From the cell containing the given text, extract its center point as [x, y] coordinate. 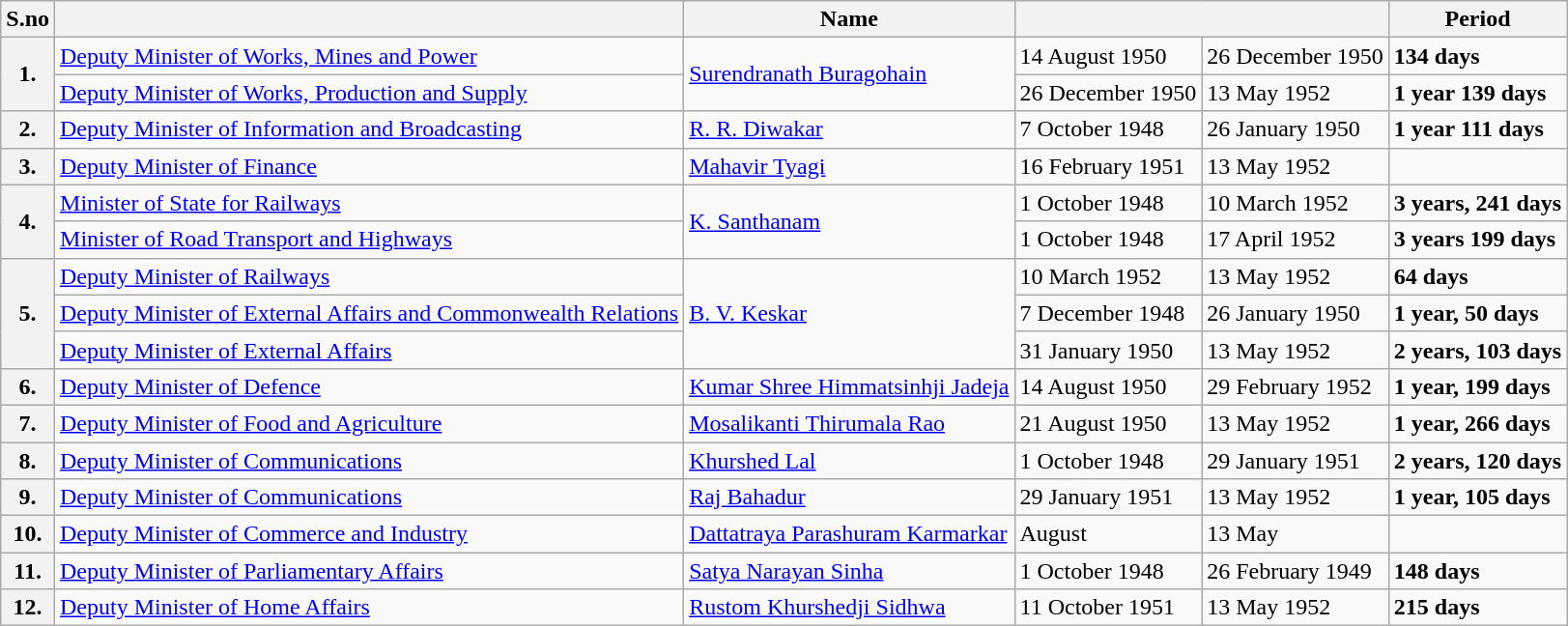
1 year, 50 days [1477, 313]
Name [849, 19]
29 February 1952 [1296, 386]
Deputy Minister of Commerce and Industry [369, 534]
1 year, 105 days [1477, 498]
Deputy Minister of Parliamentary Affairs [369, 571]
2 years, 103 days [1477, 350]
Deputy Minister of Finance [369, 166]
148 days [1477, 571]
7 October 1948 [1108, 129]
2. [28, 129]
Minister of State for Railways [369, 203]
Dattatraya Parashuram Karmarkar [849, 534]
Period [1477, 19]
1 year, 266 days [1477, 423]
K. Santhanam [849, 221]
5. [28, 313]
11. [28, 571]
134 days [1477, 56]
Deputy Minister of Works, Mines and Power [369, 56]
Deputy Minister of Food and Agriculture [369, 423]
S.no [28, 19]
6. [28, 386]
2 years, 120 days [1477, 461]
3. [28, 166]
64 days [1477, 276]
Raj Bahadur [849, 498]
Deputy Minister of Railways [369, 276]
Deputy Minister of Information and Broadcasting [369, 129]
Deputy Minister of Works, Production and Supply [369, 93]
August [1108, 534]
1 year 111 days [1477, 129]
16 February 1951 [1108, 166]
1. [28, 74]
215 days [1477, 608]
3 years, 241 days [1477, 203]
3 years 199 days [1477, 240]
21 August 1950 [1108, 423]
Minister of Road Transport and Highways [369, 240]
11 October 1951 [1108, 608]
Deputy Minister of Home Affairs [369, 608]
B. V. Keskar [849, 313]
31 January 1950 [1108, 350]
7 December 1948 [1108, 313]
Kumar Shree Himmatsinhji Jadeja [849, 386]
Mosalikanti Thirumala Rao [849, 423]
8. [28, 461]
Surendranath Buragohain [849, 74]
Satya Narayan Sinha [849, 571]
17 April 1952 [1296, 240]
13 May [1296, 534]
Rustom Khurshedji Sidhwa [849, 608]
10. [28, 534]
Mahavir Tyagi [849, 166]
26 February 1949 [1296, 571]
Deputy Minister of External Affairs [369, 350]
1 year, 199 days [1477, 386]
R. R. Diwakar [849, 129]
9. [28, 498]
Khurshed Lal [849, 461]
12. [28, 608]
Deputy Minister of External Affairs and Commonwealth Relations [369, 313]
7. [28, 423]
4. [28, 221]
1 year 139 days [1477, 93]
Deputy Minister of Defence [369, 386]
